Pinpoint the cell where the given text exists, returning its [x, y] midpoint coordinate. 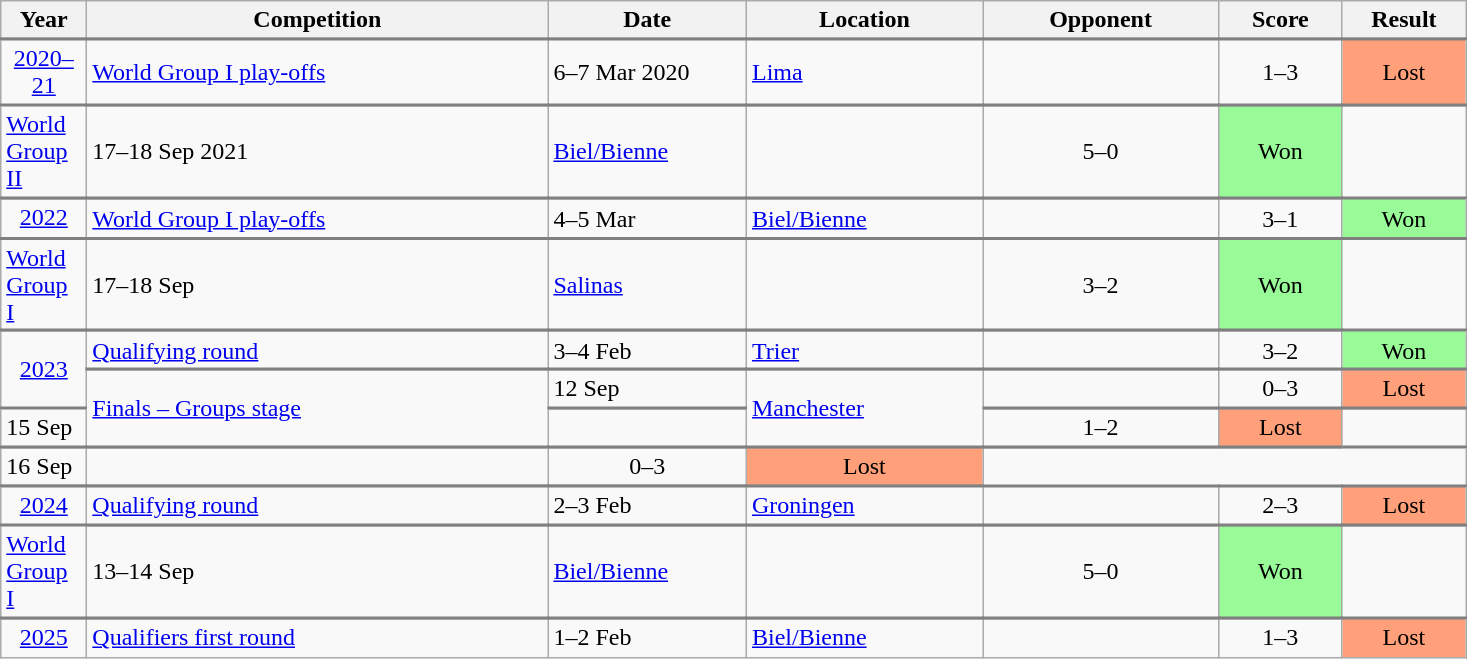
6–7 Mar 2020 [648, 72]
17–18 Sep 2021 [318, 152]
4–5 Mar [648, 218]
12 Sep [648, 388]
Result [1404, 20]
Manchester [864, 408]
Opponent [1100, 20]
Trier [864, 350]
2022 [44, 218]
3–4 Feb [648, 350]
2024 [44, 506]
Year [44, 20]
16 Sep [44, 466]
Competition [318, 20]
1–2 Feb [648, 638]
Location [864, 20]
World Group II [44, 152]
2020–21 [44, 72]
Date [648, 20]
17–18 Sep [318, 284]
2–3 [1281, 506]
Groningen [864, 506]
1–2 [1100, 428]
2023 [44, 370]
Finals – Groups stage [318, 408]
Salinas [648, 284]
3–1 [1281, 218]
15 Sep [44, 428]
13–14 Sep [318, 572]
2–3 Feb [648, 506]
2025 [44, 638]
Lima [864, 72]
Score [1281, 20]
Qualifiers first round [318, 638]
